Scan for the cell matching the given text and deliver its [X, Y] coordinate at center. 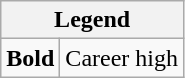
Career high [122, 58]
Bold [30, 58]
Legend [92, 20]
